Output the (x, y) coordinate of the center of the cell containing the given text.  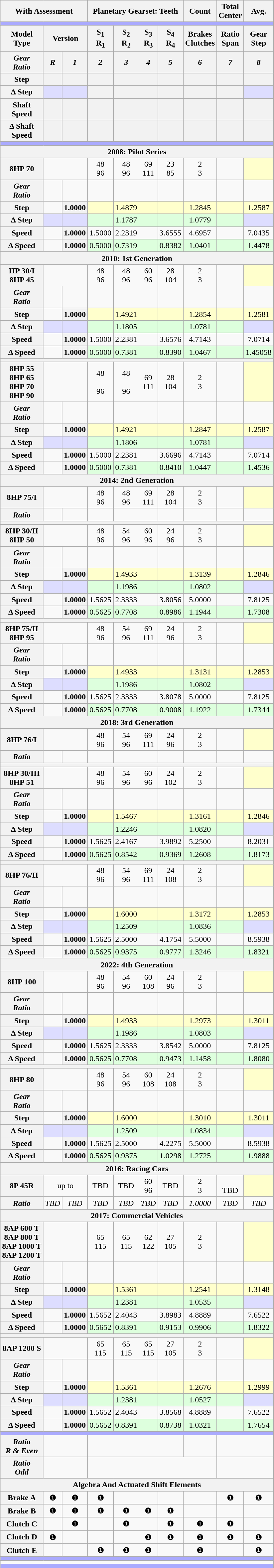
3.8568 (170, 1412)
1.2854 (200, 314)
1 (74, 62)
RatioR & Even (22, 1446)
3.6696 (170, 455)
0.9008 (170, 710)
1.0535 (200, 1302)
8HP 75/II8HP 95 (22, 633)
8HP 30/III8HP 51 (22, 778)
S1R1 (100, 39)
0.9473 (170, 1059)
1.0447 (200, 468)
3.6576 (170, 340)
0.8738 (170, 1425)
Version (65, 39)
1.3246 (200, 952)
ShaftSpeed (22, 109)
Algebra And Actuated Shift Elements (137, 1485)
1.4478 (259, 245)
1.45058 (259, 352)
Planetary Gearset: Teeth (136, 11)
GearStep (259, 39)
8P 45R (22, 1186)
2385 (170, 169)
S2R2 (126, 39)
RatioSpan (230, 39)
2.2319 (126, 233)
1.2676 (200, 1387)
1.3010 (200, 1118)
0.8986 (170, 612)
8HP 30/II8HP 50 (22, 535)
2010: 1st Generation (137, 258)
1.0803 (200, 1033)
1.0467 (200, 352)
1.1922 (200, 710)
4.6957 (200, 233)
0.8390 (170, 352)
4 (148, 62)
8AP 600 T8AP 800 T8AP 1000 T8AP 1200 T (22, 1242)
1.0836 (200, 927)
1.9888 (259, 1156)
1.0401 (200, 245)
4.1754 (170, 939)
HP 30/I8HP 45 (22, 275)
1.2999 (259, 1387)
0.9369 (170, 854)
0.7319 (126, 245)
1.8173 (259, 854)
8HP 558HP 658HP 708HP 90 (22, 382)
S4R4 (170, 39)
0.8410 (170, 468)
1.8080 (259, 1059)
62122 (148, 1242)
1.1805 (126, 327)
2 (100, 62)
5 (170, 62)
1.4879 (126, 208)
Clutch D (22, 1537)
1.3131 (200, 672)
8AP 1200 S (22, 1348)
0.9777 (170, 952)
1.2581 (259, 314)
1.1944 (200, 612)
1.0527 (200, 1400)
7 (230, 62)
0.8382 (170, 245)
S3R3 (148, 39)
1.7654 (259, 1425)
3.8542 (170, 1046)
0.9153 (170, 1328)
6 (200, 62)
Clutch E (22, 1550)
3.9892 (170, 842)
R (53, 62)
4.2275 (170, 1143)
1.0779 (200, 220)
3.8078 (170, 697)
1.2845 (200, 208)
1.1806 (126, 442)
8HP 70 (22, 169)
24102 (170, 778)
1.0820 (200, 829)
8HP 76/II (22, 875)
2018: 3rd Generation (137, 722)
RatioOdd (22, 1467)
1.0298 (170, 1156)
ModelType (22, 39)
7.0435 (259, 233)
8.2031 (259, 842)
1.3172 (200, 914)
1.8321 (259, 952)
1.0321 (200, 1425)
1.2541 (200, 1290)
2017: Commercial Vehicles (137, 1215)
Avg. (259, 11)
1.1787 (126, 220)
8 (259, 62)
1.3161 (200, 816)
Brake B (22, 1511)
1.2725 (200, 1156)
0.9906 (200, 1328)
Clutch C (22, 1524)
3.8056 (170, 600)
2014: 2nd Generation (137, 480)
0.8542 (126, 854)
1.7344 (259, 710)
2008: Pilot Series (137, 152)
3 (126, 62)
Δ ShaftSpeed (22, 131)
1.0834 (200, 1131)
1.2973 (200, 1021)
1.2847 (200, 430)
1.2608 (200, 854)
1.2246 (126, 829)
With Assessment (44, 11)
Count (200, 11)
5.2500 (200, 842)
up to (65, 1186)
1.1458 (200, 1059)
1.4536 (259, 468)
1.8322 (259, 1328)
2022: 4th Generation (137, 964)
1.3148 (259, 1290)
3.6555 (170, 233)
8HP 100 (22, 982)
8HP 80 (22, 1079)
1.7308 (259, 612)
8HP 76/I (22, 740)
BrakesClutches (200, 39)
1.5467 (126, 816)
TotalCenter (230, 11)
2.4167 (126, 842)
1.3139 (200, 574)
2016: Racing Cars (137, 1169)
Brake A (22, 1498)
3.8983 (170, 1315)
8HP 75/I (22, 498)
